Locate the cell with the specified text and output its (x, y) center coordinate. 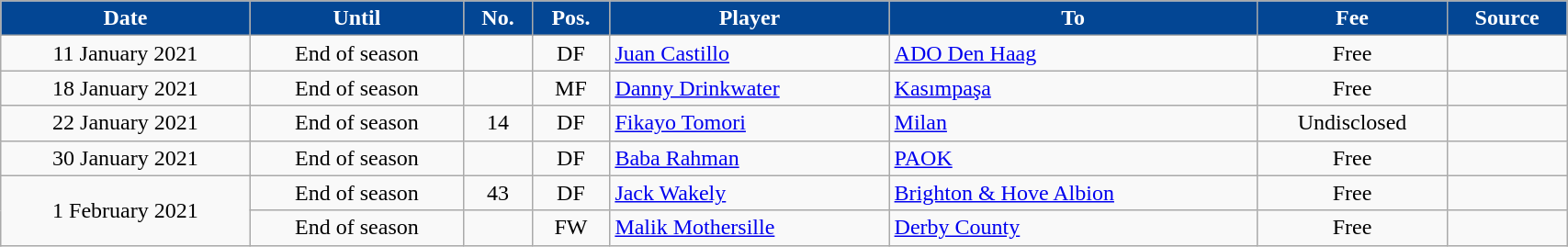
Pos. (571, 18)
43 (498, 193)
Undisclosed (1352, 123)
Danny Drinkwater (750, 88)
Baba Rahman (750, 158)
Player (750, 18)
22 January 2021 (125, 123)
Jack Wakely (750, 193)
Brighton & Hove Albion (1073, 193)
18 January 2021 (125, 88)
1 February 2021 (125, 210)
Source (1507, 18)
14 (498, 123)
No. (498, 18)
Until (356, 18)
ADO Den Haag (1073, 53)
Milan (1073, 123)
11 January 2021 (125, 53)
Juan Castillo (750, 53)
FW (571, 228)
Date (125, 18)
To (1073, 18)
Fee (1352, 18)
Kasımpaşa (1073, 88)
PAOK (1073, 158)
Derby County (1073, 228)
MF (571, 88)
Fikayo Tomori (750, 123)
Malik Mothersille (750, 228)
30 January 2021 (125, 158)
